Locate the cell with the specified text and output its [X, Y] center coordinate. 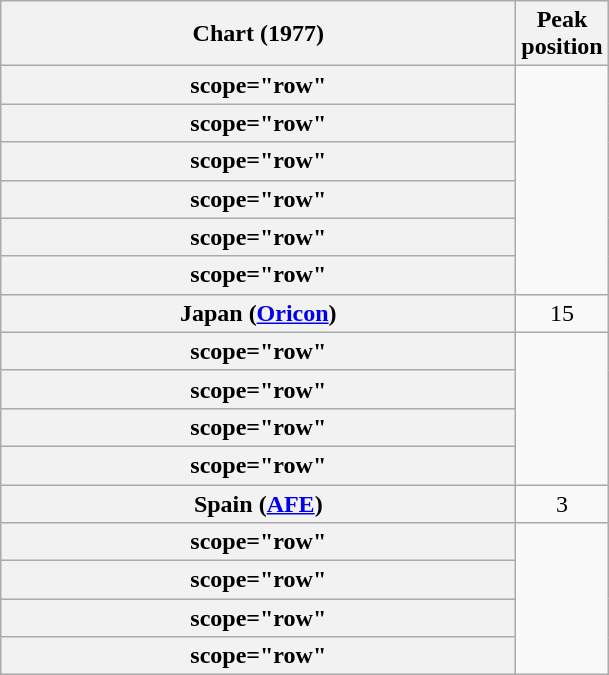
Peakposition [562, 34]
Spain (AFE) [258, 503]
3 [562, 503]
Chart (1977) [258, 34]
15 [562, 313]
Japan (Oricon) [258, 313]
